Find where the given text appears and provide that cell's center as (x, y) coordinate. 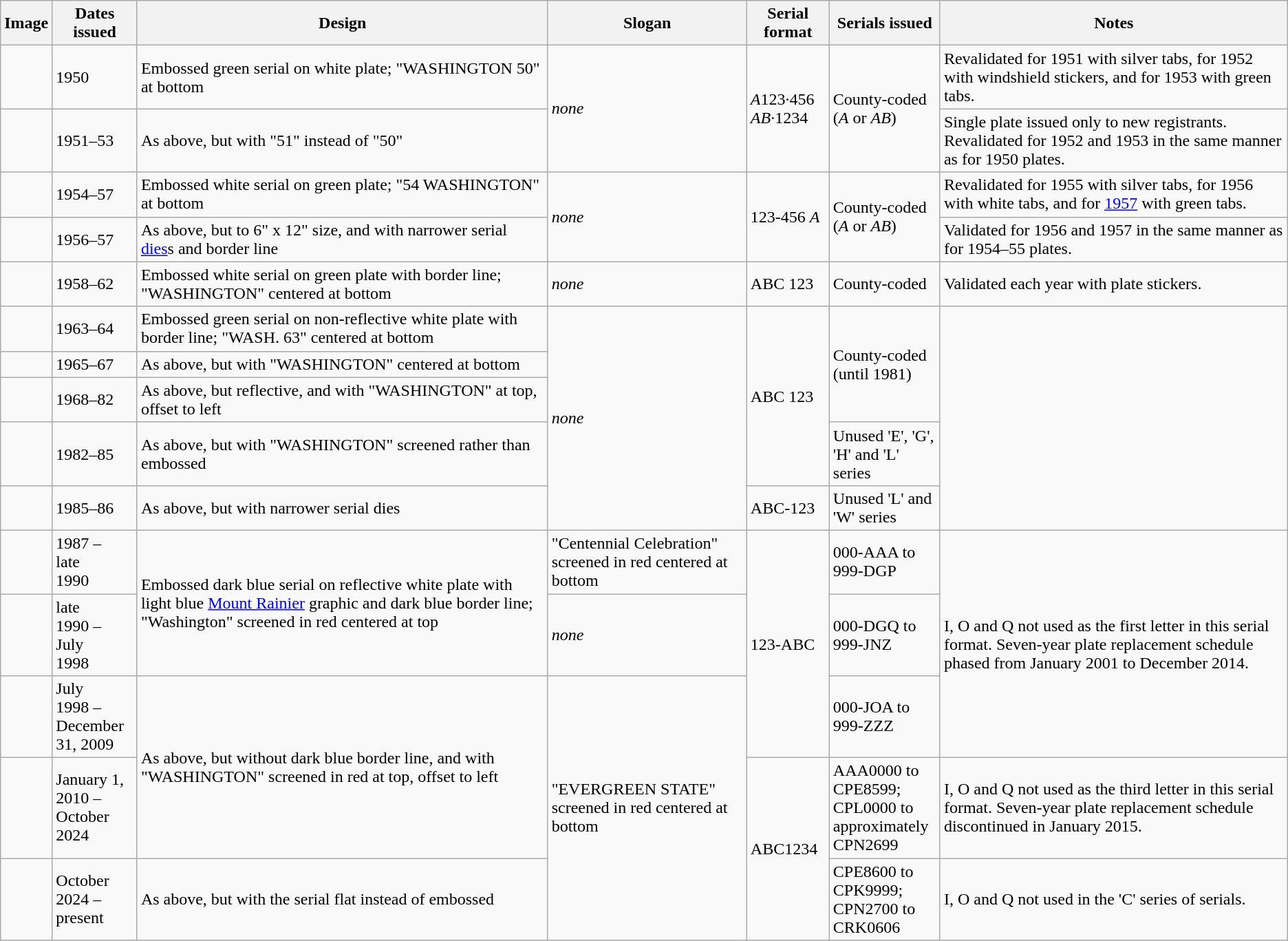
As above, but reflective, and with "WASHINGTON" at top, offset to left (343, 399)
July1998 –December 31, 2009 (95, 717)
As above, but with "51" instead of "50" (343, 140)
000-JOA to 999-ZZZ (885, 717)
I, O and Q not used in the 'C' series of serials. (1113, 899)
1951–53 (95, 140)
"Centennial Celebration" screened in red centered at bottom (647, 562)
ABC1234 (788, 849)
Embossed green serial on non-reflective white plate with border line; "WASH. 63" centered at bottom (343, 329)
000-DGQ to 999-JNZ (885, 635)
"EVERGREEN STATE" screened in red centered at bottom (647, 808)
123-ABC (788, 644)
Unused 'L' and 'W' series (885, 508)
1987 –late1990 (95, 562)
Validated for 1956 and 1957 in the same manner as for 1954–55 plates. (1113, 240)
October 2024 – present (95, 899)
As above, but with narrower serial dies (343, 508)
County-coded (until 1981) (885, 364)
Embossed green serial on white plate; "WASHINGTON 50" at bottom (343, 77)
Embossed white serial on green plate; "54 WASHINGTON" at bottom (343, 194)
Validated each year with plate stickers. (1113, 284)
Dates issued (95, 23)
I, O and Q not used as the first letter in this serial format. Seven-year plate replacement schedule phased from January 2001 to December 2014. (1113, 644)
Slogan (647, 23)
A123·456AB·1234 (788, 109)
1958–62 (95, 284)
1963–64 (95, 329)
As above, but with "WASHINGTON" centered at bottom (343, 364)
Single plate issued only to new registrants. Revalidated for 1952 and 1953 in the same manner as for 1950 plates. (1113, 140)
000-AAA to 999-DGP (885, 562)
ABC-123 (788, 508)
Notes (1113, 23)
As above, but to 6" x 12" size, and with narrower serial diess and border line (343, 240)
Serials issued (885, 23)
As above, but with the serial flat instead of embossed (343, 899)
late1990 –July1998 (95, 635)
1985–86 (95, 508)
CPE8600 to CPK9999;CPN2700 to CRK0606 (885, 899)
1968–82 (95, 399)
1965–67 (95, 364)
123-456 A (788, 217)
1982–85 (95, 454)
AAA0000 to CPE8599;CPL0000 to approximately CPN2699 (885, 808)
January 1, 2010 – October 2024 (95, 808)
1956–57 (95, 240)
1950 (95, 77)
As above, but without dark blue border line, and with "WASHINGTON" screened in red at top, offset to left (343, 767)
Serial format (788, 23)
I, O and Q not used as the third letter in this serial format. Seven-year plate replacement schedule discontinued in January 2015. (1113, 808)
As above, but with "WASHINGTON" screened rather than embossed (343, 454)
Revalidated for 1951 with silver tabs, for 1952 with windshield stickers, and for 1953 with green tabs. (1113, 77)
Unused 'E', 'G', 'H' and 'L' series (885, 454)
Revalidated for 1955 with silver tabs, for 1956 with white tabs, and for 1957 with green tabs. (1113, 194)
Design (343, 23)
Image (26, 23)
County-coded (885, 284)
Embossed white serial on green plate with border line; "WASHINGTON" centered at bottom (343, 284)
1954–57 (95, 194)
